Pinpoint the cell where the given text exists, returning its (x, y) midpoint coordinate. 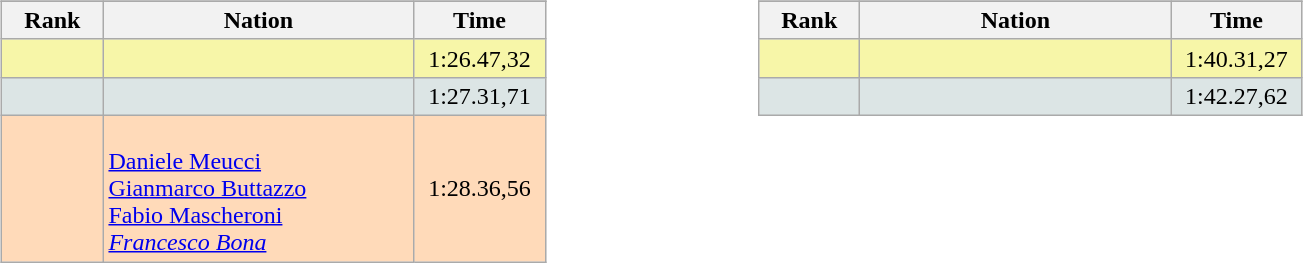
1:27.31,71 (480, 96)
1:42.27,62 (1236, 96)
Daniele MeucciGianmarco ButtazzoFabio MascheroniFrancesco Bona (258, 188)
1:26.47,32 (480, 58)
1:40.31,27 (1236, 58)
1:28.36,56 (480, 188)
